Output the (X, Y) coordinate of the center of the cell containing the given text.  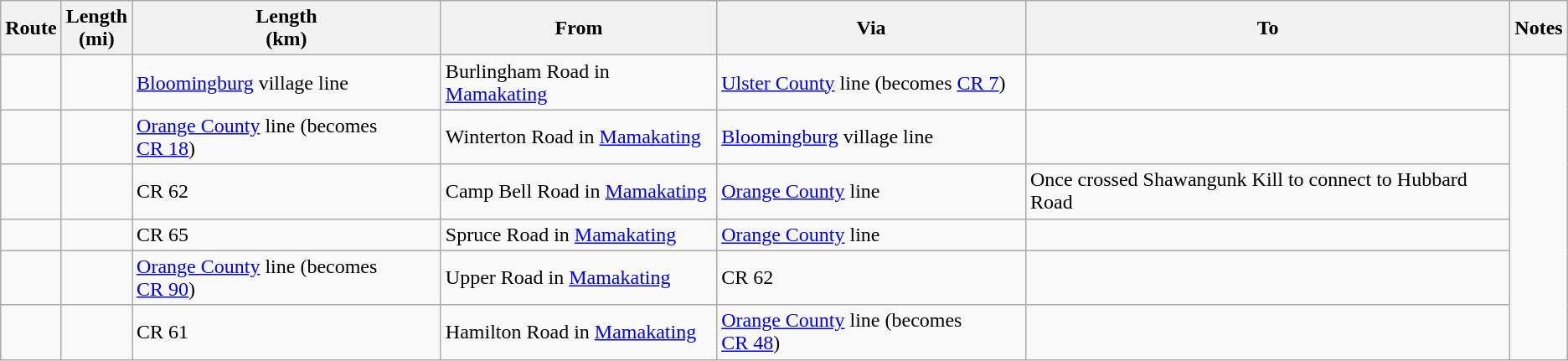
CR 65 (286, 235)
To (1267, 28)
Hamilton Road in Mamakating (578, 332)
Route (31, 28)
Spruce Road in Mamakating (578, 235)
Notes (1539, 28)
Camp Bell Road in Mamakating (578, 191)
Via (871, 28)
Burlingham Road in Mamakating (578, 82)
Orange County line (becomes CR 48) (871, 332)
Orange County line (becomes CR 18) (286, 137)
Orange County line (becomes CR 90) (286, 278)
Winterton Road in Mamakating (578, 137)
CR 61 (286, 332)
Length(mi) (96, 28)
Length(km) (286, 28)
Ulster County line (becomes CR 7) (871, 82)
From (578, 28)
Once crossed Shawangunk Kill to connect to Hubbard Road (1267, 191)
Upper Road in Mamakating (578, 278)
